Scan for the cell matching the given text and deliver its [x, y] coordinate at center. 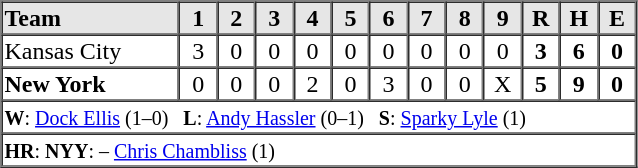
7 [427, 18]
Team [91, 18]
New York [91, 84]
4 [312, 18]
8 [465, 18]
W: Dock Ellis (1–0) L: Andy Hassler (0–1) S: Sparky Lyle (1) [319, 116]
H [579, 18]
R [541, 18]
Kansas City [91, 50]
X [503, 84]
1 [198, 18]
E [617, 18]
HR: NYY: – Chris Chambliss (1) [319, 150]
